From the cell containing the given text, extract its center point as [X, Y] coordinate. 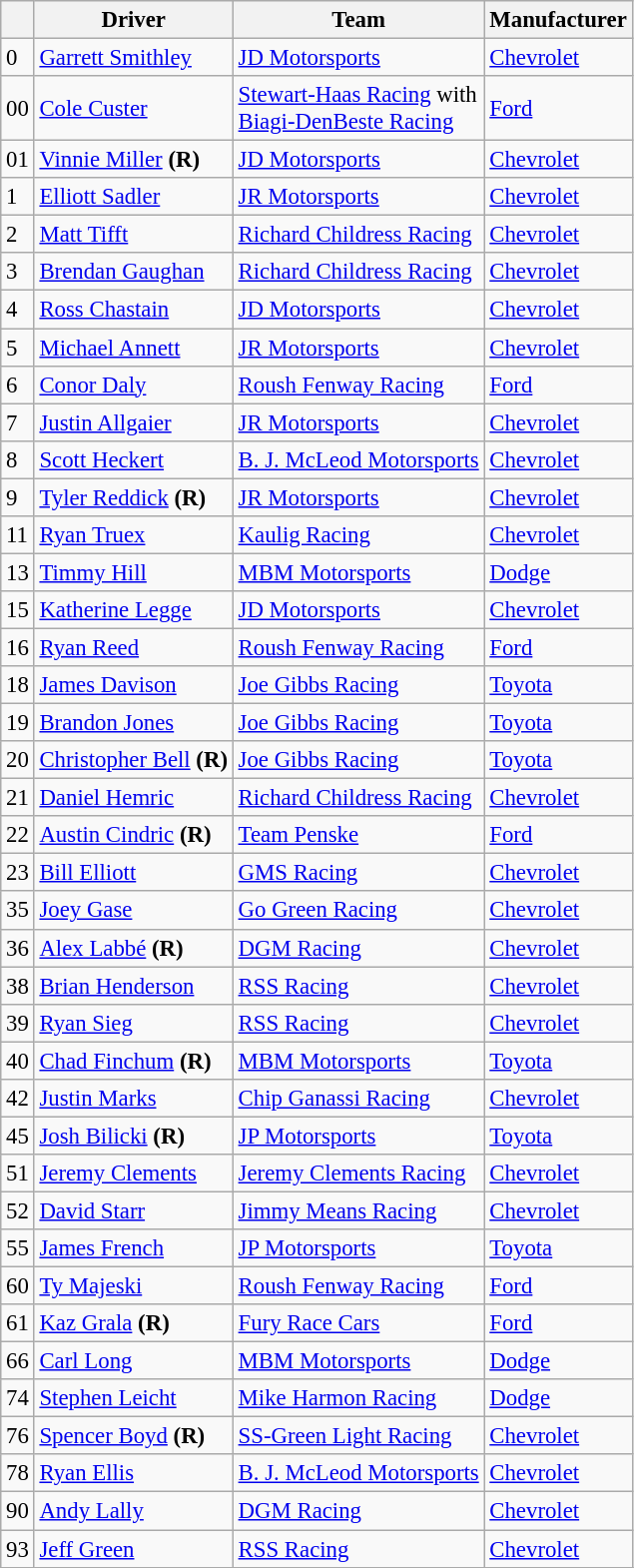
Jeremy Clements Racing [358, 1174]
51 [18, 1174]
Spencer Boyd (R) [134, 1436]
Team Penske [358, 835]
Ryan Sieg [134, 1023]
Kaulig Racing [358, 535]
01 [18, 160]
Go Green Racing [358, 911]
Jeff Green [134, 1549]
Stewart-Haas Racing with Biagi-DenBeste Racing [358, 108]
Alex Labbé (R) [134, 948]
Jeremy Clements [134, 1174]
66 [18, 1361]
Brian Henderson [134, 986]
90 [18, 1511]
61 [18, 1323]
David Starr [134, 1210]
42 [18, 1099]
Ryan Truex [134, 535]
Chip Ganassi Racing [358, 1099]
Scott Heckert [134, 459]
38 [18, 986]
Jimmy Means Racing [358, 1210]
20 [18, 760]
8 [18, 459]
Matt Tifft [134, 235]
Vinnie Miller (R) [134, 160]
1 [18, 197]
Garrett Smithley [134, 58]
Justin Marks [134, 1099]
Joey Gase [134, 911]
60 [18, 1286]
James French [134, 1248]
Fury Race Cars [358, 1323]
Christopher Bell (R) [134, 760]
19 [18, 723]
Brendan Gaughan [134, 273]
5 [18, 348]
40 [18, 1061]
Cole Custer [134, 108]
21 [18, 798]
9 [18, 497]
Katherine Legge [134, 610]
Josh Bilicki (R) [134, 1136]
7 [18, 422]
Ross Chastain [134, 310]
Ryan Reed [134, 647]
4 [18, 310]
18 [18, 685]
Team [358, 20]
78 [18, 1473]
6 [18, 385]
23 [18, 873]
Brandon Jones [134, 723]
00 [18, 108]
Mike Harmon Racing [358, 1398]
GMS Racing [358, 873]
36 [18, 948]
SS-Green Light Racing [358, 1436]
22 [18, 835]
Timmy Hill [134, 572]
Justin Allgaier [134, 422]
35 [18, 911]
Elliott Sadler [134, 197]
James Davison [134, 685]
16 [18, 647]
93 [18, 1549]
Daniel Hemric [134, 798]
Andy Lally [134, 1511]
Chad Finchum (R) [134, 1061]
39 [18, 1023]
15 [18, 610]
Stephen Leicht [134, 1398]
Tyler Reddick (R) [134, 497]
76 [18, 1436]
3 [18, 273]
Bill Elliott [134, 873]
Driver [134, 20]
52 [18, 1210]
Carl Long [134, 1361]
Kaz Grala (R) [134, 1323]
13 [18, 572]
2 [18, 235]
74 [18, 1398]
Ty Majeski [134, 1286]
Conor Daly [134, 385]
45 [18, 1136]
Austin Cindric (R) [134, 835]
55 [18, 1248]
Manufacturer [558, 20]
Ryan Ellis [134, 1473]
11 [18, 535]
Michael Annett [134, 348]
0 [18, 58]
